Return the (X, Y) coordinate for the center point of the cell that contains the specified text.  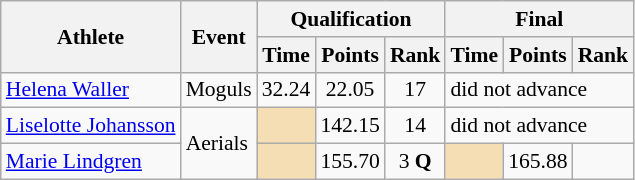
Athlete (91, 36)
142.15 (350, 126)
22.05 (350, 90)
14 (416, 126)
Event (219, 36)
3 Q (416, 162)
Liselotte Johansson (91, 126)
Helena Waller (91, 90)
17 (416, 90)
165.88 (538, 162)
32.24 (286, 90)
Qualification (352, 19)
Final (539, 19)
Marie Lindgren (91, 162)
Moguls (219, 90)
Aerials (219, 144)
155.70 (350, 162)
